Detect which cell encompasses the target text, then output its [x, y] center coordinate. 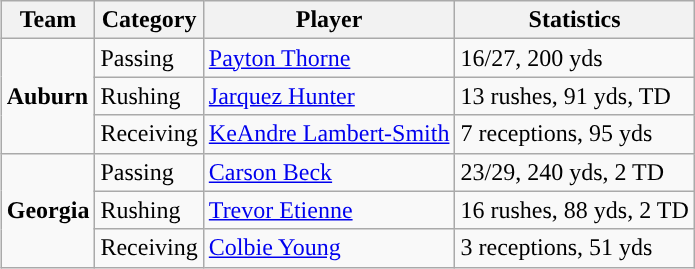
Payton Thorne [329, 58]
Player [329, 20]
23/29, 240 yds, 2 TD [574, 172]
13 rushes, 91 yds, TD [574, 96]
Statistics [574, 20]
Team [48, 20]
KeAndre Lambert-Smith [329, 134]
3 receptions, 51 yds [574, 248]
16 rushes, 88 yds, 2 TD [574, 210]
Trevor Etienne [329, 210]
7 receptions, 95 yds [574, 134]
Colbie Young [329, 248]
Category [149, 20]
Auburn [48, 96]
Jarquez Hunter [329, 96]
16/27, 200 yds [574, 58]
Georgia [48, 210]
Carson Beck [329, 172]
